Pinpoint the cell where the given text exists, returning its (x, y) midpoint coordinate. 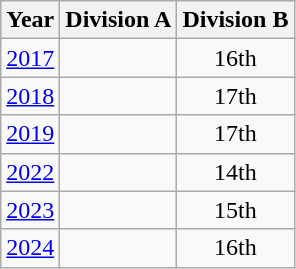
Year (30, 20)
Division B (236, 20)
2022 (30, 172)
2019 (30, 134)
14th (236, 172)
2024 (30, 248)
2017 (30, 58)
Division A (118, 20)
2018 (30, 96)
2023 (30, 210)
15th (236, 210)
